Return [X, Y] of the center of cell containing provided text 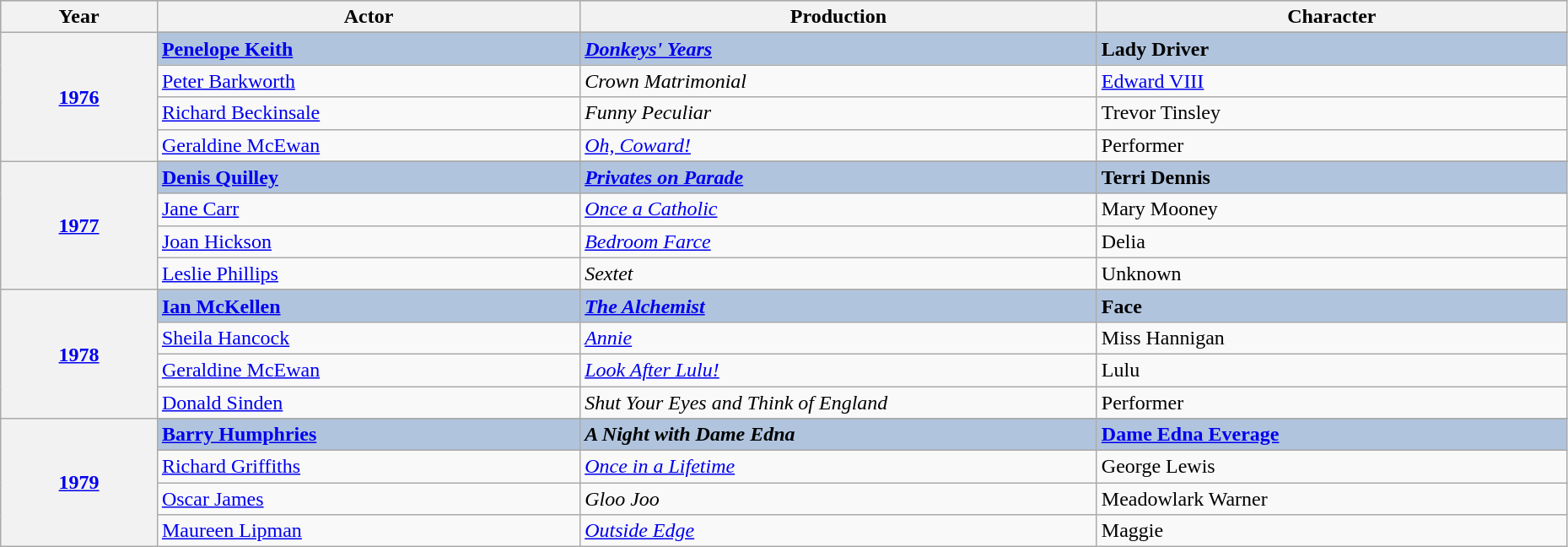
Maggie [1331, 531]
Delia [1331, 241]
Character [1331, 17]
Donkeys' Years [838, 49]
George Lewis [1331, 467]
Trevor Tinsley [1331, 113]
Denis Quilley [368, 177]
Unknown [1331, 273]
Penelope Keith [368, 49]
Oh, Coward! [838, 145]
Meadowlark Warner [1331, 499]
Bedroom Farce [838, 241]
A Night with Dame Edna [838, 435]
Gloo Joo [838, 499]
Dame Edna Everage [1331, 435]
Joan Hickson [368, 241]
Shut Your Eyes and Think of England [838, 403]
Ian McKellen [368, 306]
Edward VIII [1331, 81]
Look After Lulu! [838, 370]
Maureen Lipman [368, 531]
Peter Barkworth [368, 81]
Mary Mooney [1331, 209]
Sextet [838, 273]
Face [1331, 306]
Outside Edge [838, 531]
Production [838, 17]
Crown Matrimonial [838, 81]
Once a Catholic [838, 209]
Lady Driver [1331, 49]
1978 [79, 354]
1976 [79, 97]
Actor [368, 17]
Richard Beckinsale [368, 113]
Sheila Hancock [368, 338]
1977 [79, 225]
Once in a Lifetime [838, 467]
Donald Sinden [368, 403]
Miss Hannigan [1331, 338]
Annie [838, 338]
Lulu [1331, 370]
Leslie Phillips [368, 273]
Terri Dennis [1331, 177]
Oscar James [368, 499]
Funny Peculiar [838, 113]
Year [79, 17]
Jane Carr [368, 209]
Privates on Parade [838, 177]
Richard Griffiths [368, 467]
The Alchemist [838, 306]
1979 [79, 483]
Barry Humphries [368, 435]
